Pinpoint the cell where the given text exists, returning its (X, Y) midpoint coordinate. 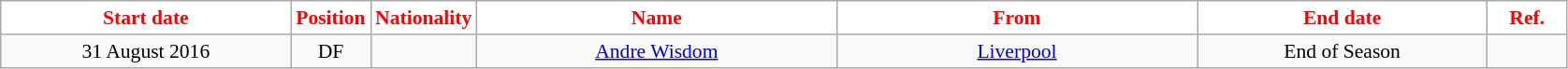
Name (657, 18)
Position (331, 18)
From (1016, 18)
End date (1343, 18)
Nationality (423, 18)
End of Season (1343, 51)
Andre Wisdom (657, 51)
31 August 2016 (146, 51)
Start date (146, 18)
DF (331, 51)
Liverpool (1016, 51)
Ref. (1527, 18)
